Determine the [X, Y] coordinate at the center of the cell enclosing the given text.  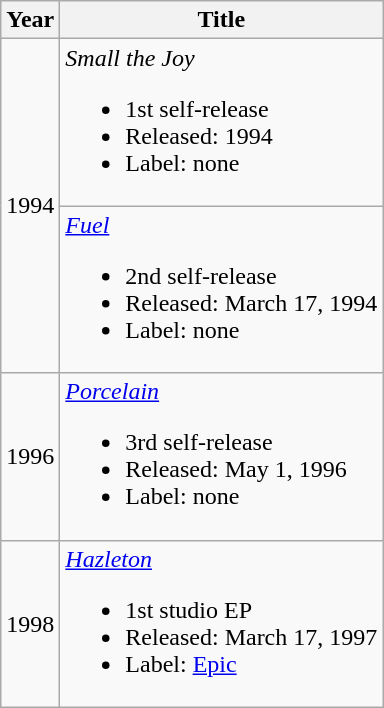
1998 [30, 624]
Year [30, 20]
Title [222, 20]
Fuel2nd self-releaseReleased: March 17, 1994Label: none [222, 290]
Small the Joy1st self-releaseReleased: 1994Label: none [222, 122]
1996 [30, 456]
1994 [30, 206]
Hazleton1st studio EPReleased: March 17, 1997Label: Epic [222, 624]
Porcelain3rd self-releaseReleased: May 1, 1996Label: none [222, 456]
